Search for the cell housing the specified text and yield its [x, y] center coordinate. 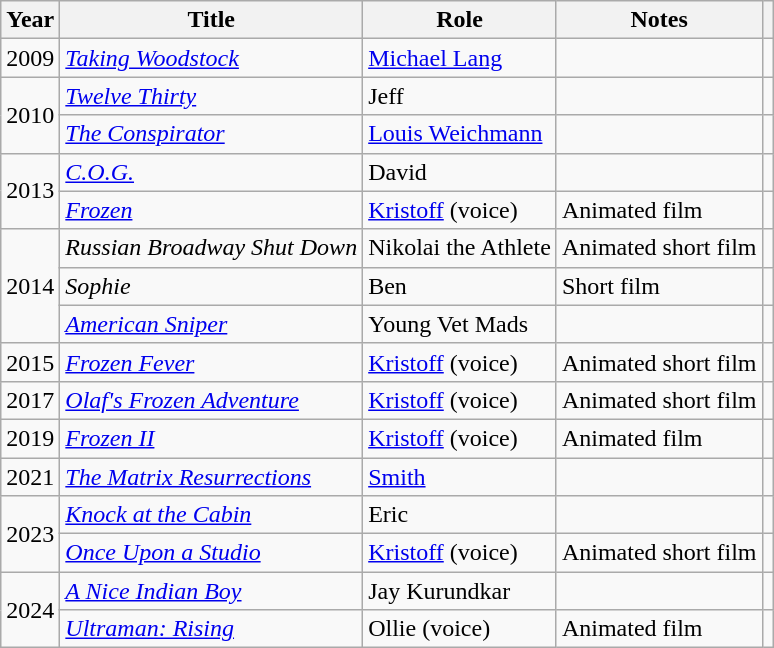
2015 [30, 362]
Title [212, 20]
Nikolai the Athlete [460, 248]
Ollie (voice) [460, 629]
Once Upon a Studio [212, 553]
2014 [30, 286]
A Nice Indian Boy [212, 591]
The Matrix Resurrections [212, 477]
Sophie [212, 286]
Young Vet Mads [460, 324]
Ben [460, 286]
Twelve Thirty [212, 96]
Frozen [212, 210]
Frozen II [212, 438]
Taking Woodstock [212, 58]
C.O.G. [212, 172]
Role [460, 20]
Jeff [460, 96]
2021 [30, 477]
Notes [659, 20]
American Sniper [212, 324]
2023 [30, 534]
Smith [460, 477]
2024 [30, 610]
2013 [30, 191]
Louis Weichmann [460, 134]
2010 [30, 115]
Olaf's Frozen Adventure [212, 400]
Eric [460, 515]
David [460, 172]
2019 [30, 438]
Russian Broadway Shut Down [212, 248]
Jay Kurundkar [460, 591]
2017 [30, 400]
Michael Lang [460, 58]
Knock at the Cabin [212, 515]
Frozen Fever [212, 362]
Ultraman: Rising [212, 629]
The Conspirator [212, 134]
Year [30, 20]
Short film [659, 286]
2009 [30, 58]
